Search for the cell housing the specified text and yield its (x, y) center coordinate. 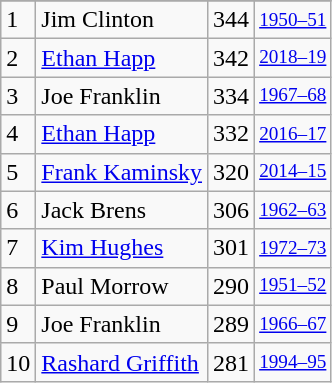
332 (232, 134)
2016–17 (293, 134)
2014–15 (293, 172)
1962–63 (293, 210)
306 (232, 210)
Kim Hughes (122, 248)
342 (232, 58)
6 (18, 210)
281 (232, 362)
4 (18, 134)
1967–68 (293, 96)
320 (232, 172)
5 (18, 172)
290 (232, 286)
334 (232, 96)
1950–51 (293, 20)
8 (18, 286)
301 (232, 248)
Paul Morrow (122, 286)
10 (18, 362)
289 (232, 324)
2018–19 (293, 58)
1951–52 (293, 286)
Frank Kaminsky (122, 172)
3 (18, 96)
344 (232, 20)
Rashard Griffith (122, 362)
7 (18, 248)
Jack Brens (122, 210)
Jim Clinton (122, 20)
1972–73 (293, 248)
1966–67 (293, 324)
2 (18, 58)
9 (18, 324)
1 (18, 20)
1994–95 (293, 362)
